Output the (X, Y) coordinate of the center of the cell containing the given text.  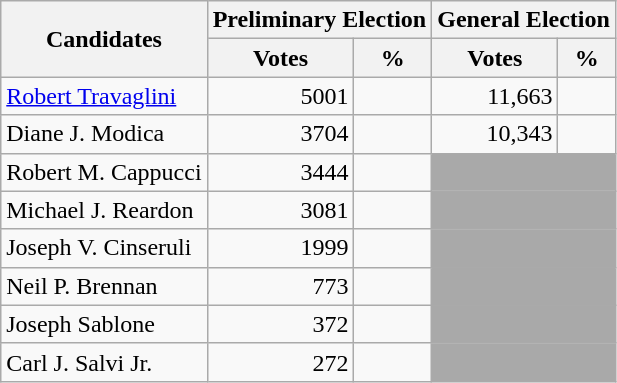
3704 (280, 134)
5001 (280, 96)
Michael J. Reardon (104, 210)
372 (280, 324)
Joseph V. Cinseruli (104, 248)
Candidates (104, 39)
Carl J. Salvi Jr. (104, 362)
3444 (280, 172)
Robert Travaglini (104, 96)
11,663 (495, 96)
10,343 (495, 134)
Joseph Sablone (104, 324)
Diane J. Modica (104, 134)
272 (280, 362)
773 (280, 286)
Preliminary Election (320, 20)
3081 (280, 210)
Robert M. Cappucci (104, 172)
1999 (280, 248)
Neil P. Brennan (104, 286)
General Election (524, 20)
